Return the (x, y) coordinate for the center point of the cell that contains the specified text.  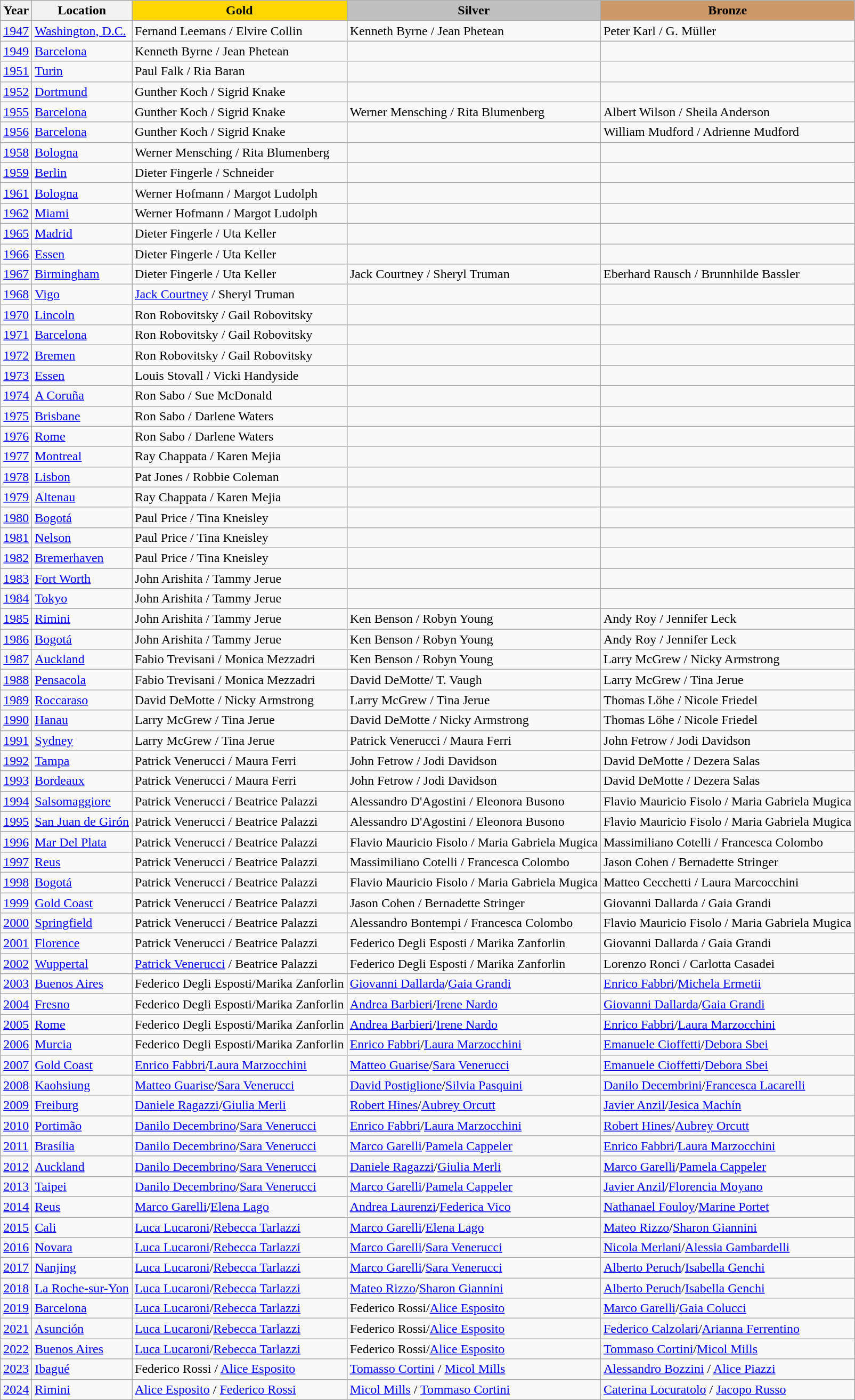
William Mudford / Adrienne Mudford (727, 132)
2010 (16, 1126)
Sydney (82, 740)
Danilo Decembrini/Francesca Lacarelli (727, 1085)
1996 (16, 842)
Novara (82, 1248)
Springfield (82, 923)
Hanau (82, 720)
Cali (82, 1227)
Federico Rossi / Alice Esposito (240, 1369)
1983 (16, 578)
Ron Sabo / Sue McDonald (240, 396)
Vigo (82, 295)
Bremen (82, 355)
1961 (16, 193)
Eberhard Rausch / Brunnhilde Bassler (727, 274)
Madrid (82, 233)
Mar Del Plata (82, 842)
2019 (16, 1308)
Nanjing (82, 1268)
Tommaso Cortini/Micol Mills (727, 1349)
1984 (16, 599)
2012 (16, 1166)
Montreal (82, 457)
Bronze (727, 11)
1966 (16, 254)
Brasília (82, 1146)
2005 (16, 1024)
Micol Mills / Tommaso Cortini (474, 1389)
La Roche-sur-Yon (82, 1288)
Tokyo (82, 599)
Lincoln (82, 315)
1962 (16, 213)
Larry McGrew / Nicky Armstrong (727, 660)
Location (82, 11)
Fresno (82, 1004)
Altenau (82, 497)
1965 (16, 233)
Year (16, 11)
1976 (16, 436)
Silver (474, 11)
2009 (16, 1105)
Fort Worth (82, 578)
1998 (16, 882)
Alessandro Bontempi / Francesca Colombo (474, 923)
Wuppertal (82, 964)
1959 (16, 173)
Enrico Fabbri/Michela Ermetii (727, 984)
1999 (16, 903)
2011 (16, 1146)
1958 (16, 152)
Salsomaggiore (82, 801)
2004 (16, 1004)
2002 (16, 964)
2023 (16, 1369)
1994 (16, 801)
Alice Esposito / Federico Rossi (240, 1389)
Nelson (82, 538)
Lisbon (82, 477)
Washington, D.C. (82, 31)
1988 (16, 680)
1972 (16, 355)
Marco Garelli/Gaia Colucci (727, 1308)
Andrea Laurenzi/Federica Vico (474, 1207)
2001 (16, 943)
Fernand Leemans / Elvire Collin (240, 31)
1992 (16, 761)
1955 (16, 112)
2008 (16, 1085)
2016 (16, 1248)
2024 (16, 1389)
1987 (16, 660)
Berlin (82, 173)
David Postiglione/Silvia Pasquini (474, 1085)
Dortmund (82, 92)
2018 (16, 1288)
Tampa (82, 761)
1982 (16, 558)
Florence (82, 943)
Dieter Fingerle / Schneider (240, 173)
Miami (82, 213)
1949 (16, 51)
1947 (16, 31)
1967 (16, 274)
Nicola Merlani/Alessia Gambardelli (727, 1248)
Albert Wilson / Sheila Anderson (727, 112)
1968 (16, 295)
1979 (16, 497)
2021 (16, 1329)
Matteo Cecchetti / Laura Marcocchini (727, 882)
2017 (16, 1268)
Birmingham (82, 274)
2007 (16, 1065)
Pat Jones / Robbie Coleman (240, 477)
2013 (16, 1186)
A Coruña (82, 396)
1981 (16, 538)
1991 (16, 740)
2014 (16, 1207)
Nathanael Fouloy/Marine Portet (727, 1207)
Kaohsiung (82, 1085)
Javier Anzil/Florencia Moyano (727, 1186)
2015 (16, 1227)
2000 (16, 923)
Caterina Locuratolo / Jacopo Russo (727, 1389)
1971 (16, 335)
1970 (16, 315)
Murcia (82, 1045)
Portimão (82, 1126)
Peter Karl / G. Müller (727, 31)
San Juan de Girón (82, 821)
Brisbane (82, 416)
1985 (16, 619)
Louis Stovall / Vicki Handyside (240, 376)
1973 (16, 376)
Asunción (82, 1329)
1952 (16, 92)
Taipei (82, 1186)
Gold (240, 11)
Bremerhaven (82, 558)
1977 (16, 457)
Javier Anzil/Jesica Machín (727, 1105)
Alessandro Bozzini / Alice Piazzi (727, 1369)
Bordeaux (82, 781)
2022 (16, 1349)
Roccaraso (82, 700)
1978 (16, 477)
Tomasso Cortini / Micol Mills (474, 1369)
1993 (16, 781)
Ibagué (82, 1369)
Federico Calzolari/Arianna Ferrentino (727, 1329)
Turin (82, 71)
1986 (16, 639)
Freiburg (82, 1105)
1995 (16, 821)
1980 (16, 517)
2003 (16, 984)
1951 (16, 71)
Pensacola (82, 680)
Lorenzo Ronci / Carlotta Casadei (727, 964)
2006 (16, 1045)
1956 (16, 132)
Paul Falk / Ria Baran (240, 71)
1990 (16, 720)
1975 (16, 416)
David DeMotte/ T. Vaugh (474, 680)
1997 (16, 862)
1989 (16, 700)
1974 (16, 396)
